Search for the cell housing the specified text and yield its [x, y] center coordinate. 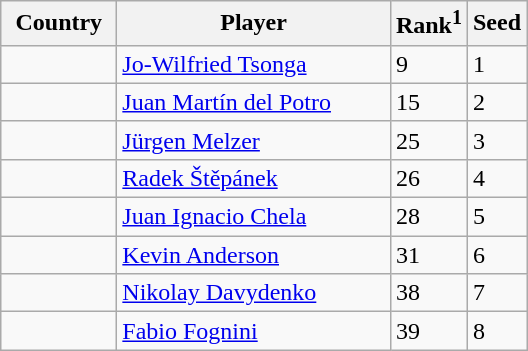
4 [496, 178]
31 [428, 255]
2 [496, 102]
9 [428, 64]
15 [428, 102]
1 [496, 64]
28 [428, 217]
Nikolay Davydenko [254, 293]
Rank1 [428, 24]
Juan Martín del Potro [254, 102]
Juan Ignacio Chela [254, 217]
Seed [496, 24]
26 [428, 178]
38 [428, 293]
7 [496, 293]
Radek Štěpánek [254, 178]
8 [496, 331]
Jo-Wilfried Tsonga [254, 64]
Player [254, 24]
5 [496, 217]
39 [428, 331]
Fabio Fognini [254, 331]
Kevin Anderson [254, 255]
Country [59, 24]
3 [496, 140]
25 [428, 140]
6 [496, 255]
Jürgen Melzer [254, 140]
